Return (X, Y) of the center of cell containing provided text 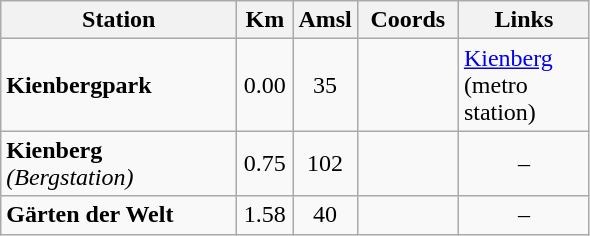
Station (119, 20)
35 (325, 85)
Kienberg (metro station) (524, 85)
Gärten der Welt (119, 215)
Coords (408, 20)
1.58 (265, 215)
Kienberg (Bergstation) (119, 164)
40 (325, 215)
Amsl (325, 20)
Kienbergpark (119, 85)
0.75 (265, 164)
0.00 (265, 85)
Links (524, 20)
102 (325, 164)
Km (265, 20)
